Identify which cell holds the provided text, then report its (X, Y) central coordinate. 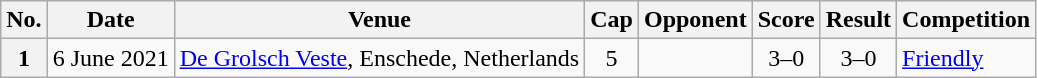
No. (24, 20)
Competition (966, 20)
Cap (612, 20)
1 (24, 58)
Date (110, 20)
Result (858, 20)
Friendly (966, 58)
6 June 2021 (110, 58)
Venue (380, 20)
De Grolsch Veste, Enschede, Netherlands (380, 58)
Score (786, 20)
Opponent (695, 20)
5 (612, 58)
